Detect which cell encompasses the target text, then output its (X, Y) center coordinate. 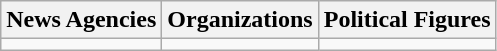
News Agencies (82, 20)
Political Figures (407, 20)
Organizations (240, 20)
